Locate the cell with the specified text and output its (X, Y) center coordinate. 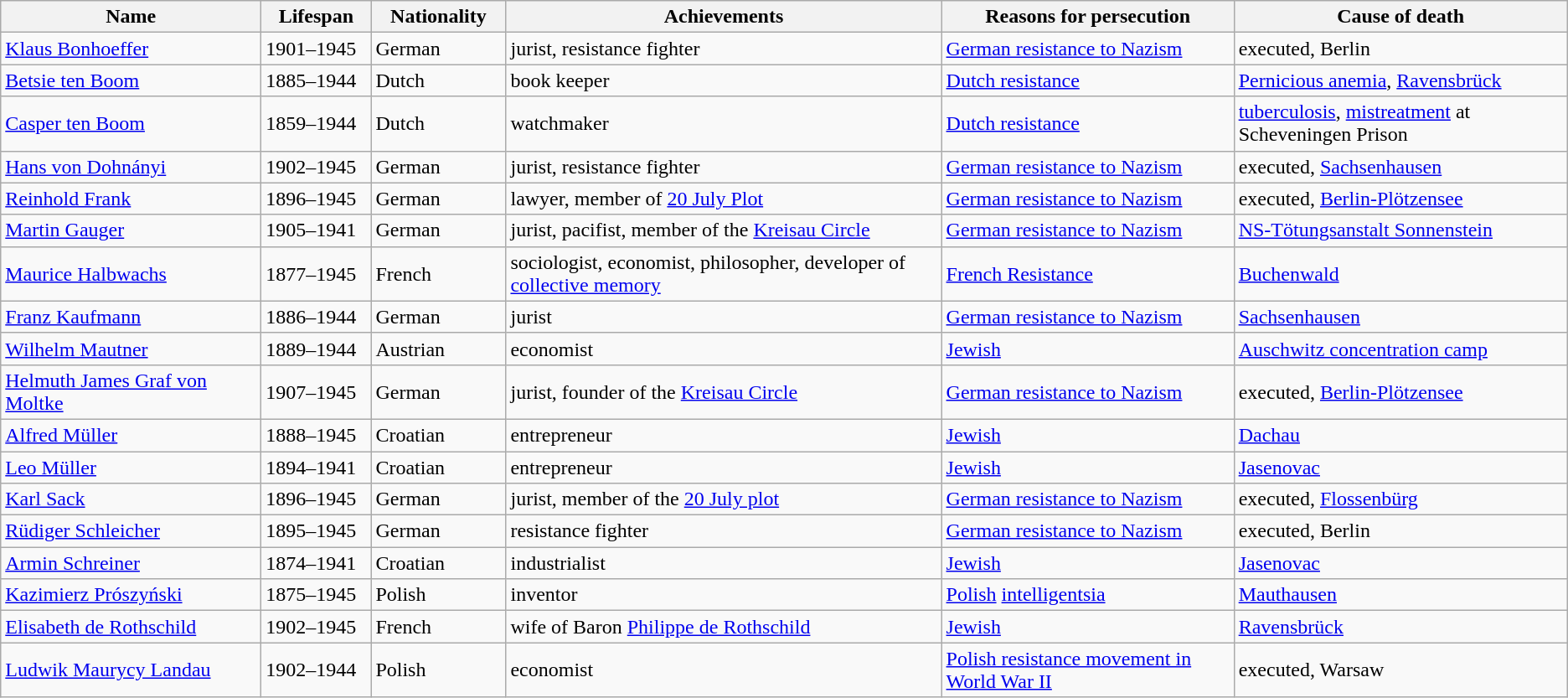
1888–1945 (317, 435)
Dachau (1400, 435)
Maurice Halbwachs (131, 273)
Alfred Müller (131, 435)
Lifespan (317, 17)
inventor (724, 595)
Kazimierz Prószyński (131, 595)
jurist (724, 317)
1894–1941 (317, 467)
Rüdiger Schleicher (131, 531)
Reinhold Frank (131, 199)
jurist, member of the 20 July plot (724, 499)
Elisabeth de Rothschild (131, 627)
Name (131, 17)
Cause of death (1400, 17)
executed, Sachsenhausen (1400, 167)
Casper ten Boom (131, 124)
executed, Flossenbürg (1400, 499)
Armin Schreiner (131, 563)
wife of Baron Philippe de Rothschild (724, 627)
Buchenwald (1400, 273)
lawyer, member of 20 July Plot (724, 199)
Hans von Dohnányi (131, 167)
resistance fighter (724, 531)
1907–1945 (317, 392)
French Resistance (1087, 273)
Reasons for persecution (1087, 17)
Klaus Bonhoeffer (131, 49)
Ravensbrück (1400, 627)
jurist, founder of the Kreisau Circle (724, 392)
Betsie ten Boom (131, 80)
1859–1944 (317, 124)
Nationality (439, 17)
Wilhelm Mautner (131, 349)
Leo Müller (131, 467)
watchmaker (724, 124)
Achievements (724, 17)
Sachsenhausen (1400, 317)
jurist, pacifist, member of the Kreisau Circle (724, 230)
NS-Tötungsanstalt Sonnenstein (1400, 230)
1902–1944 (317, 670)
Polish intelligentsia (1087, 595)
book keeper (724, 80)
Ludwik Maurycy Landau (131, 670)
Pernicious anemia, Ravensbrück (1400, 80)
1877–1945 (317, 273)
Auschwitz concentration camp (1400, 349)
1874–1941 (317, 563)
Polish resistance movement in World War II (1087, 670)
sociologist, economist, philosopher, developer of collective memory (724, 273)
1895–1945 (317, 531)
1875–1945 (317, 595)
Karl Sack (131, 499)
1889–1944 (317, 349)
Mauthausen (1400, 595)
industrialist (724, 563)
Helmuth James Graf von Moltke (131, 392)
Franz Kaufmann (131, 317)
executed, Warsaw (1400, 670)
Austrian (439, 349)
1905–1941 (317, 230)
Martin Gauger (131, 230)
1885–1944 (317, 80)
tuberculosis, mistreatment at Scheveningen Prison (1400, 124)
1901–1945 (317, 49)
1886–1944 (317, 317)
